Find where the given text appears and provide that cell's center as (X, Y) coordinate. 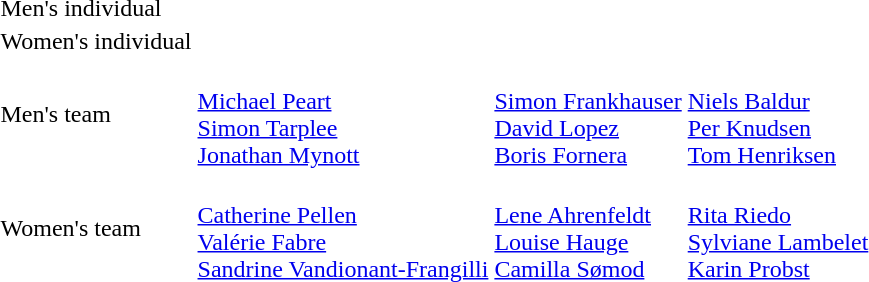
Simon FrankhauserDavid LopezBoris Fornera (588, 114)
Michael PeartSimon TarpleeJonathan Mynott (343, 114)
